Extract the [X, Y] coordinate from the center of the cell holding the provided text.  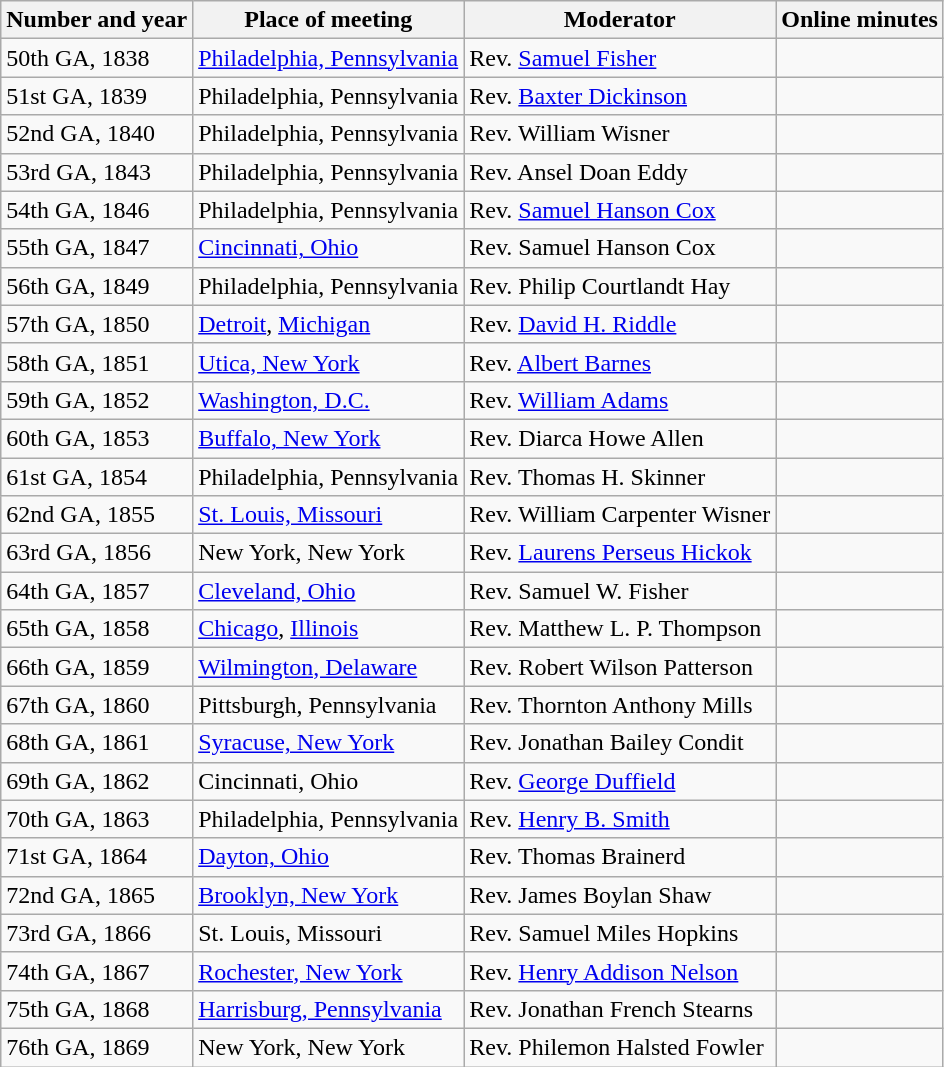
Syracuse, New York [328, 743]
75th GA, 1868 [97, 1009]
66th GA, 1859 [97, 667]
Wilmington, Delaware [328, 667]
Harrisburg, Pennsylvania [328, 1009]
55th GA, 1847 [97, 248]
Rev. James Boylan Shaw [620, 895]
60th GA, 1853 [97, 438]
Pittsburgh, Pennsylvania [328, 705]
64th GA, 1857 [97, 591]
Rev. Philip Courtlandt Hay [620, 286]
73rd GA, 1866 [97, 933]
57th GA, 1850 [97, 324]
Rev. Jonathan French Stearns [620, 1009]
Utica, New York [328, 362]
Cleveland, Ohio [328, 591]
Rev. David H. Riddle [620, 324]
Online minutes [860, 20]
63rd GA, 1856 [97, 553]
Rev. Samuel W. Fisher [620, 591]
69th GA, 1862 [97, 781]
71st GA, 1864 [97, 857]
Rev. George Duffield [620, 781]
Rev. Ansel Doan Eddy [620, 172]
Place of meeting [328, 20]
Rev. William Wisner [620, 134]
Rev. Jonathan Bailey Condit [620, 743]
74th GA, 1867 [97, 971]
52nd GA, 1840 [97, 134]
50th GA, 1838 [97, 58]
Rev. Philemon Halsted Fowler [620, 1047]
Number and year [97, 20]
Rev. Thomas Brainerd [620, 857]
61st GA, 1854 [97, 477]
53rd GA, 1843 [97, 172]
Rev. Diarca Howe Allen [620, 438]
Rev. Samuel Miles Hopkins [620, 933]
Rev. Baxter Dickinson [620, 96]
Moderator [620, 20]
Rev. Henry B. Smith [620, 819]
Dayton, Ohio [328, 857]
72nd GA, 1865 [97, 895]
Rev. Thomas H. Skinner [620, 477]
67th GA, 1860 [97, 705]
Brooklyn, New York [328, 895]
Rochester, New York [328, 971]
65th GA, 1858 [97, 629]
Rev. Robert Wilson Patterson [620, 667]
Rev. Thornton Anthony Mills [620, 705]
59th GA, 1852 [97, 400]
Rev. Albert Barnes [620, 362]
58th GA, 1851 [97, 362]
Rev. William Carpenter Wisner [620, 515]
62nd GA, 1855 [97, 515]
Rev. William Adams [620, 400]
Rev. Laurens Perseus Hickok [620, 553]
70th GA, 1863 [97, 819]
Rev. Samuel Fisher [620, 58]
76th GA, 1869 [97, 1047]
Washington, D.C. [328, 400]
Rev. Matthew L. P. Thompson [620, 629]
68th GA, 1861 [97, 743]
Chicago, Illinois [328, 629]
Buffalo, New York [328, 438]
Detroit, Michigan [328, 324]
54th GA, 1846 [97, 210]
51st GA, 1839 [97, 96]
56th GA, 1849 [97, 286]
Rev. Henry Addison Nelson [620, 971]
